Extract the [x, y] coordinate from the center of the cell holding the provided text.  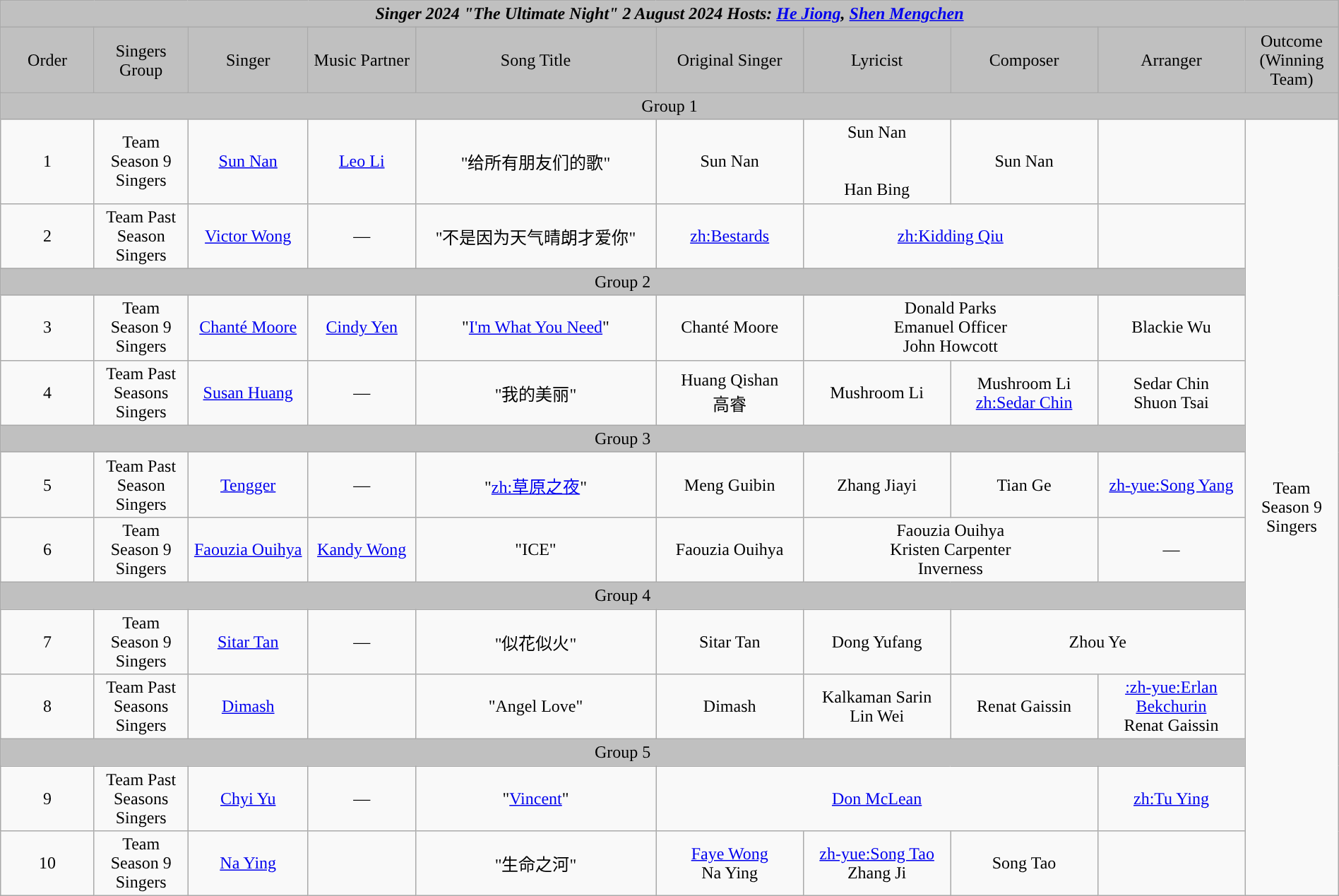
"生命之河" [535, 864]
Group 1 [669, 106]
Cindy Yen [362, 328]
Dong Yufang [876, 641]
Victor Wong [248, 236]
Kalkaman Sarin Lin Wei [876, 707]
"不是因为天气晴朗才爱你" [535, 236]
Zhang Jiayi [876, 484]
Music Partner [362, 60]
Renat Gaissin [1024, 707]
Chyi Yu [248, 799]
Tengger [248, 484]
Mushroom Lizh:Sedar Chin [1024, 393]
Group 5 [623, 753]
Arranger [1171, 60]
zh:Tu Ying [1171, 799]
Lyricist [876, 60]
Leo Li [362, 161]
Mushroom Li [876, 393]
"Vincent" [535, 799]
zh-yue:Song Yang [1171, 484]
1 [48, 161]
Singer 2024 "The Ultimate Night" 2 August 2024 Hosts: He Jiong, Shen Mengchen [669, 14]
7 [48, 641]
Kandy Wong [362, 549]
Susan Huang [248, 393]
zh:Kidding Qiu [951, 236]
Sun NanHan Bing [876, 161]
5 [48, 484]
"I'm What You Need" [535, 328]
zh-yue:Song TaoZhang Ji [876, 864]
"ICE" [535, 549]
6 [48, 549]
Blackie Wu [1171, 328]
Zhou Ye [1097, 641]
3 [48, 328]
Don McLean [877, 799]
4 [48, 393]
Meng Guibin [730, 484]
2 [48, 236]
"我的美丽" [535, 393]
10 [48, 864]
Sedar ChinShuon Tsai [1171, 393]
Faouzia OuihyaKristen CarpenterInverness [951, 549]
Group 4 [623, 595]
"给所有朋友们的歌" [535, 161]
Outcome (Winning Team) [1292, 60]
:zh-yue:Erlan BekchurinRenat Gaissin [1171, 707]
"Angel Love" [535, 707]
Huang Qishan高睿 [730, 393]
Faye WongNa Ying [730, 864]
9 [48, 799]
zh:Bestards [730, 236]
"似花似火" [535, 641]
Song Tao [1024, 864]
Na Ying [248, 864]
8 [48, 707]
Singers Group [141, 60]
Song Title [535, 60]
Composer [1024, 60]
"zh:草原之夜" [535, 484]
Donald ParksEmanuel OfficerJohn Howcott [951, 328]
Original Singer [730, 60]
Group 3 [623, 438]
Order [48, 60]
Singer [248, 60]
Tian Ge [1024, 484]
Group 2 [623, 282]
